From the cell containing the given text, extract its center point as [x, y] coordinate. 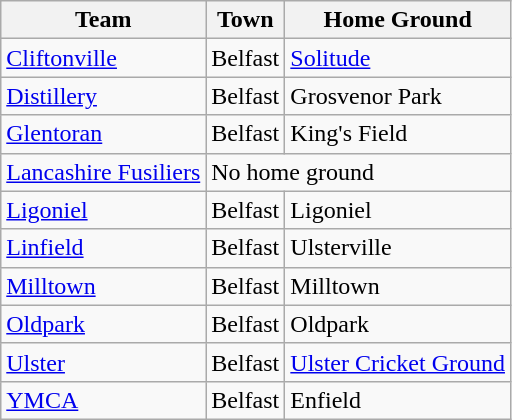
No home ground [358, 172]
Home Ground [398, 20]
Ulster Cricket Ground [398, 362]
Cliftonville [104, 58]
YMCA [104, 400]
Grosvenor Park [398, 96]
Glentoran [104, 134]
Lancashire Fusiliers [104, 172]
Ulsterville [398, 248]
Solitude [398, 58]
Town [246, 20]
Linfield [104, 248]
Ulster [104, 362]
Enfield [398, 400]
Team [104, 20]
King's Field [398, 134]
Distillery [104, 96]
